Detect which cell encompasses the target text, then output its [X, Y] center coordinate. 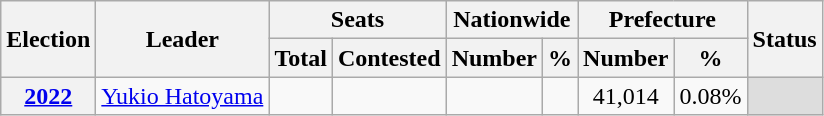
Yukio Hatoyama [182, 96]
Seats [358, 20]
Prefecture [662, 20]
0.08% [710, 96]
Leader [182, 39]
41,014 [626, 96]
2022 [48, 96]
Nationwide [512, 20]
Election [48, 39]
Status [784, 39]
Total [301, 58]
Contested [389, 58]
